Output the (x, y) coordinate of the center of the cell containing the given text.  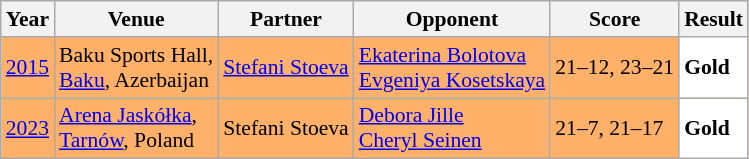
Venue (136, 19)
2015 (28, 68)
21–7, 21–17 (614, 128)
Opponent (452, 19)
Score (614, 19)
2023 (28, 128)
Debora Jille Cheryl Seinen (452, 128)
Result (714, 19)
Arena Jaskółka,Tarnów, Poland (136, 128)
Baku Sports Hall,Baku, Azerbaijan (136, 68)
21–12, 23–21 (614, 68)
Year (28, 19)
Partner (286, 19)
Ekaterina Bolotova Evgeniya Kosetskaya (452, 68)
